Find where the given text appears and provide that cell's center as (x, y) coordinate. 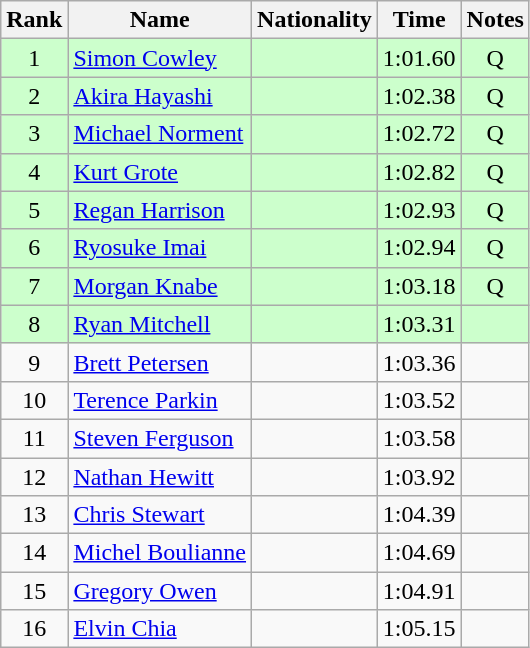
1:02.94 (419, 248)
1:04.69 (419, 553)
1:02.93 (419, 210)
4 (34, 172)
13 (34, 515)
Name (160, 20)
Nathan Hewitt (160, 477)
1:03.18 (419, 286)
11 (34, 438)
2 (34, 96)
Ryan Mitchell (160, 324)
1:03.58 (419, 438)
Kurt Grote (160, 172)
8 (34, 324)
Morgan Knabe (160, 286)
Nationality (315, 20)
16 (34, 629)
10 (34, 400)
Elvin Chia (160, 629)
Gregory Owen (160, 591)
1:05.15 (419, 629)
Michel Boulianne (160, 553)
5 (34, 210)
1:01.60 (419, 58)
7 (34, 286)
1:03.31 (419, 324)
Chris Stewart (160, 515)
1:03.92 (419, 477)
Brett Petersen (160, 362)
12 (34, 477)
14 (34, 553)
15 (34, 591)
1:04.39 (419, 515)
1:04.91 (419, 591)
Notes (495, 20)
3 (34, 134)
1:02.72 (419, 134)
1 (34, 58)
Ryosuke Imai (160, 248)
1:03.36 (419, 362)
Regan Harrison (160, 210)
1:02.82 (419, 172)
Time (419, 20)
Terence Parkin (160, 400)
Michael Norment (160, 134)
Steven Ferguson (160, 438)
1:03.52 (419, 400)
Akira Hayashi (160, 96)
Rank (34, 20)
Simon Cowley (160, 58)
1:02.38 (419, 96)
6 (34, 248)
9 (34, 362)
